Search for the cell housing the specified text and yield its (x, y) center coordinate. 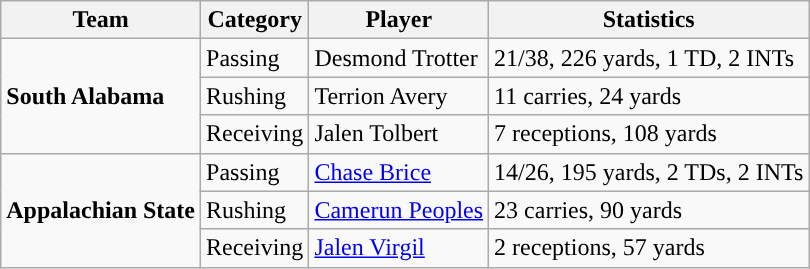
2 receptions, 57 yards (649, 248)
Team (101, 20)
Desmond Trotter (399, 58)
Statistics (649, 20)
Chase Brice (399, 172)
South Alabama (101, 96)
Terrion Avery (399, 96)
21/38, 226 yards, 1 TD, 2 INTs (649, 58)
23 carries, 90 yards (649, 210)
7 receptions, 108 yards (649, 134)
Category (255, 20)
Player (399, 20)
14/26, 195 yards, 2 TDs, 2 INTs (649, 172)
11 carries, 24 yards (649, 96)
Jalen Virgil (399, 248)
Jalen Tolbert (399, 134)
Appalachian State (101, 210)
Camerun Peoples (399, 210)
